Scan for the cell matching the given text and deliver its [x, y] coordinate at center. 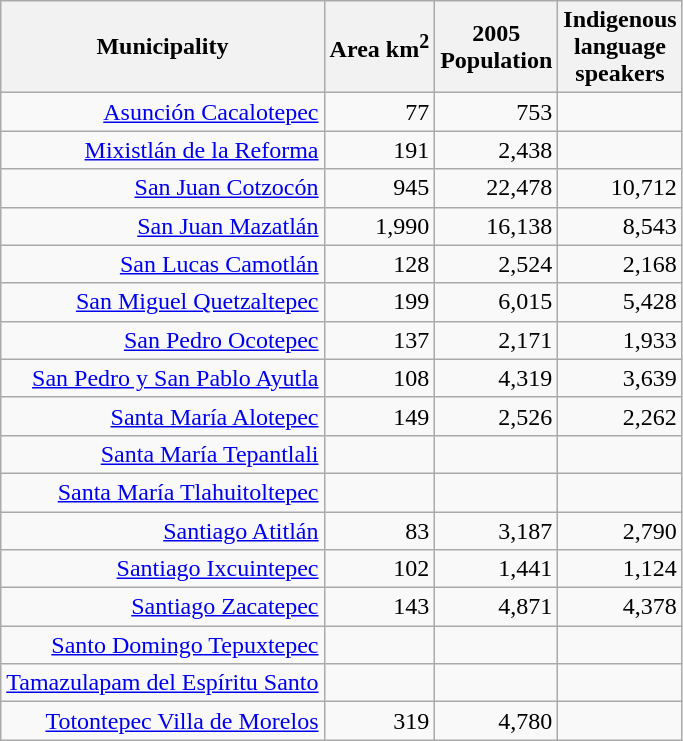
1,990 [380, 226]
Santiago Atitlán [162, 531]
2,171 [496, 340]
191 [380, 150]
3,187 [496, 531]
San Pedro y San Pablo Ayutla [162, 378]
77 [380, 112]
16,138 [496, 226]
Mixistlán de la Reforma [162, 150]
Indigenouslanguagespeakers [620, 47]
Santo Domingo Tepuxtepec [162, 645]
San Pedro Ocotepec [162, 340]
3,639 [620, 378]
Santa María Tepantlali [162, 454]
4,319 [496, 378]
Area km2 [380, 47]
4,780 [496, 721]
4,871 [496, 607]
10,712 [620, 188]
Santa María Tlahuitoltepec [162, 492]
143 [380, 607]
2,526 [496, 416]
1,124 [620, 569]
Municipality [162, 47]
945 [380, 188]
128 [380, 264]
8,543 [620, 226]
San Juan Cotzocón [162, 188]
2005Population [496, 47]
6,015 [496, 302]
Totontepec Villa de Morelos [162, 721]
149 [380, 416]
5,428 [620, 302]
4,378 [620, 607]
2,524 [496, 264]
199 [380, 302]
108 [380, 378]
Asunción Cacalotepec [162, 112]
83 [380, 531]
2,790 [620, 531]
Tamazulapam del Espíritu Santo [162, 683]
753 [496, 112]
2,438 [496, 150]
22,478 [496, 188]
Santiago Ixcuintepec [162, 569]
San Miguel Quetzaltepec [162, 302]
Santa María Alotepec [162, 416]
Santiago Zacatepec [162, 607]
San Lucas Camotlán [162, 264]
2,262 [620, 416]
319 [380, 721]
2,168 [620, 264]
102 [380, 569]
San Juan Mazatlán [162, 226]
1,441 [496, 569]
1,933 [620, 340]
137 [380, 340]
